Identify which cell holds the provided text, then report its [x, y] central coordinate. 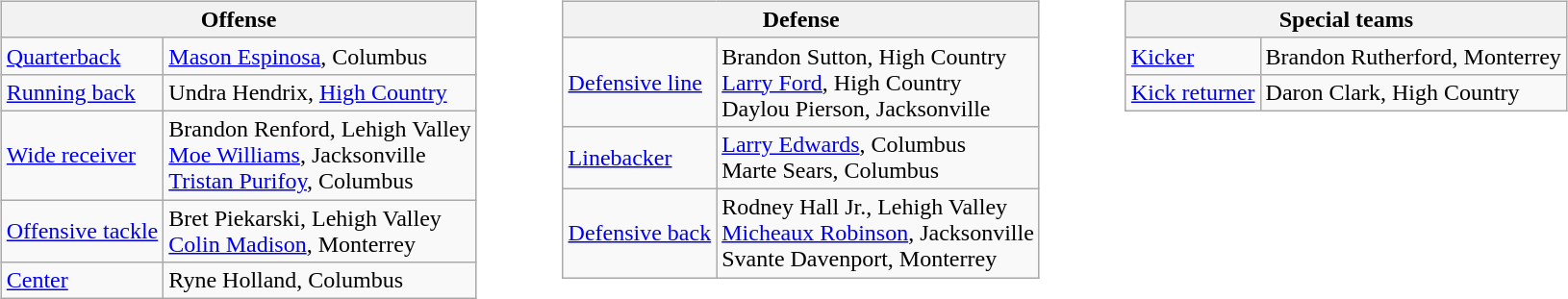
Rodney Hall Jr., Lehigh ValleyMicheaux Robinson, JacksonvilleSvante Davenport, Monterrey [878, 233]
Kicker [1193, 56]
Center [83, 281]
Defense [800, 19]
Bret Piekarski, Lehigh ValleyColin Madison, Monterrey [319, 231]
Offense [239, 19]
Kick returner [1193, 92]
Daron Clark, High Country [1413, 92]
Undra Hendrix, High Country [319, 92]
Brandon Sutton, High CountryLarry Ford, High CountryDaylou Pierson, Jacksonville [878, 82]
Linebacker [640, 158]
Defensive line [640, 82]
Mason Espinosa, Columbus [319, 56]
Larry Edwards, ColumbusMarte Sears, Columbus [878, 158]
Quarterback [83, 56]
Defensive back [640, 233]
Brandon Renford, Lehigh ValleyMoe Williams, JacksonvilleTristan Purifoy, Columbus [319, 155]
Brandon Rutherford, Monterrey [1413, 56]
Running back [83, 92]
Wide receiver [83, 155]
Offensive tackle [83, 231]
Special teams [1346, 19]
Ryne Holland, Columbus [319, 281]
